Determine the [x, y] coordinate at the center of the cell enclosing the given text.  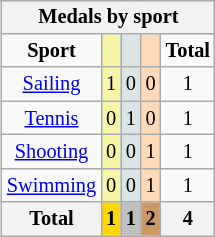
Medals by sport [108, 17]
Tennis [52, 118]
Sport [52, 51]
Swimming [52, 185]
Sailing [52, 84]
4 [188, 219]
2 [151, 219]
Shooting [52, 152]
